Capture the cell that displays the provided text and extract its (X, Y) central coordinate. 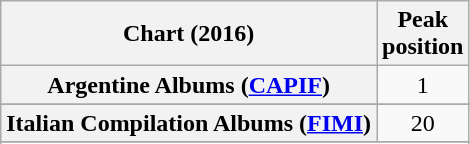
Argentine Albums (CAPIF) (189, 85)
Italian Compilation Albums (FIMI) (189, 123)
20 (423, 123)
1 (423, 85)
Chart (2016) (189, 34)
Peakposition (423, 34)
